Pinpoint the cell where the given text exists, returning its [X, Y] midpoint coordinate. 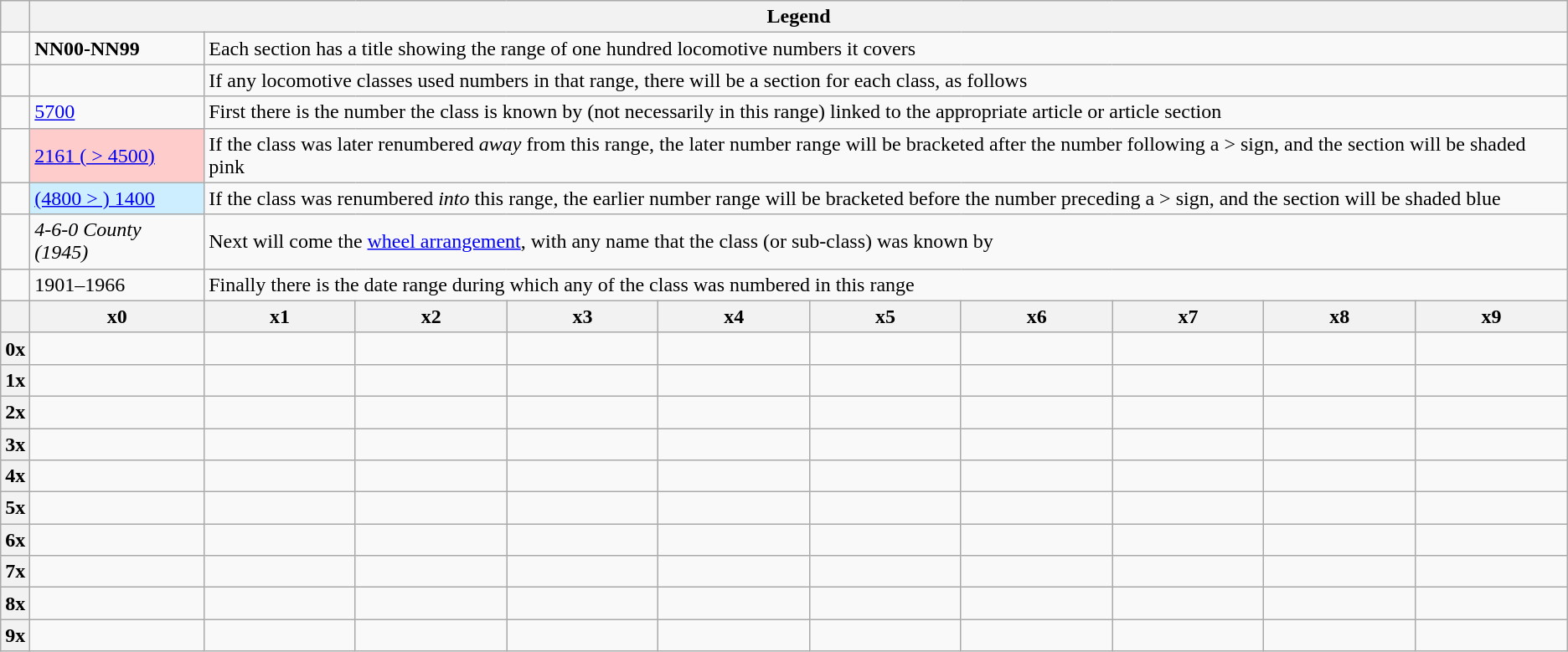
NN00-NN99 [117, 49]
1901–1966 [117, 285]
(4800 > ) 1400 [117, 198]
3x [15, 444]
6x [15, 540]
x7 [1188, 316]
Legend [799, 17]
Each section has a title showing the range of one hundred locomotive numbers it covers [886, 49]
4x [15, 476]
2161 ( > 4500) [117, 156]
1x [15, 380]
x2 [431, 316]
x6 [1037, 316]
5x [15, 508]
x1 [280, 316]
Finally there is the date range during which any of the class was numbered in this range [886, 285]
x5 [886, 316]
x9 [1492, 316]
If any locomotive classes used numbers in that range, there will be a section for each class, as follows [886, 80]
5700 [117, 112]
8x [15, 603]
2x [15, 412]
9x [15, 635]
x3 [583, 316]
7x [15, 572]
Next will come the wheel arrangement, with any name that the class (or sub-class) was known by [886, 241]
4-6-0 County (1945) [117, 241]
0x [15, 348]
x0 [117, 316]
x8 [1340, 316]
First there is the number the class is known by (not necessarily in this range) linked to the appropriate article or article section [886, 112]
x4 [734, 316]
